Determine the (x, y) coordinate at the center of the cell enclosing the given text.  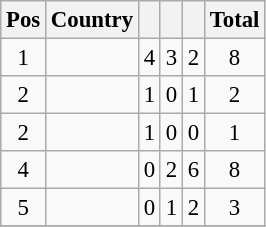
5 (24, 208)
Total (234, 20)
Pos (24, 20)
6 (193, 170)
Country (92, 20)
